Find where the given text appears and provide that cell's center as [x, y] coordinate. 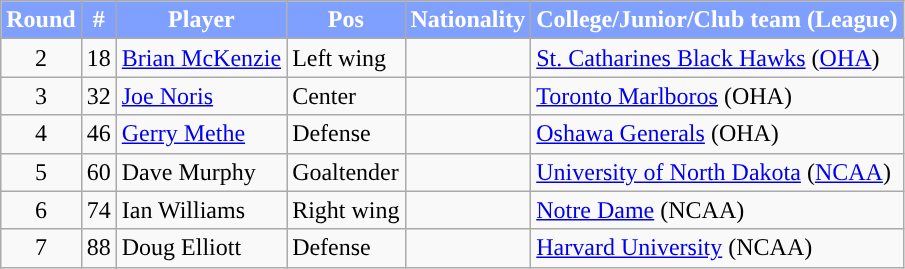
St. Catharines Black Hawks (OHA) [717, 58]
Brian McKenzie [201, 58]
College/Junior/Club team (League) [717, 20]
Left wing [346, 58]
Right wing [346, 210]
Harvard University (NCAA) [717, 248]
32 [98, 96]
University of North Dakota (NCAA) [717, 172]
Center [346, 96]
Ian Williams [201, 210]
6 [41, 210]
88 [98, 248]
2 [41, 58]
Goaltender [346, 172]
Player [201, 20]
# [98, 20]
Dave Murphy [201, 172]
Toronto Marlboros (OHA) [717, 96]
60 [98, 172]
18 [98, 58]
Notre Dame (NCAA) [717, 210]
Pos [346, 20]
4 [41, 134]
3 [41, 96]
Round [41, 20]
Gerry Methe [201, 134]
Doug Elliott [201, 248]
5 [41, 172]
74 [98, 210]
Oshawa Generals (OHA) [717, 134]
46 [98, 134]
Nationality [468, 20]
Joe Noris [201, 96]
7 [41, 248]
